Search for the cell housing the specified text and yield its (x, y) center coordinate. 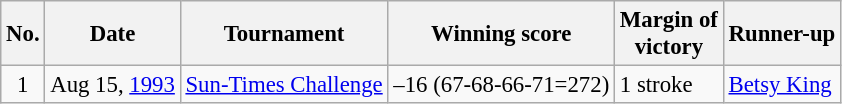
1 (23, 85)
Sun-Times Challenge (284, 85)
–16 (67-68-66-71=272) (502, 85)
Winning score (502, 34)
Margin of victory (670, 34)
1 stroke (670, 85)
Tournament (284, 34)
Betsy King (782, 85)
Aug 15, 1993 (112, 85)
No. (23, 34)
Date (112, 34)
Runner-up (782, 34)
